Identify which cell holds the provided text, then report its (x, y) central coordinate. 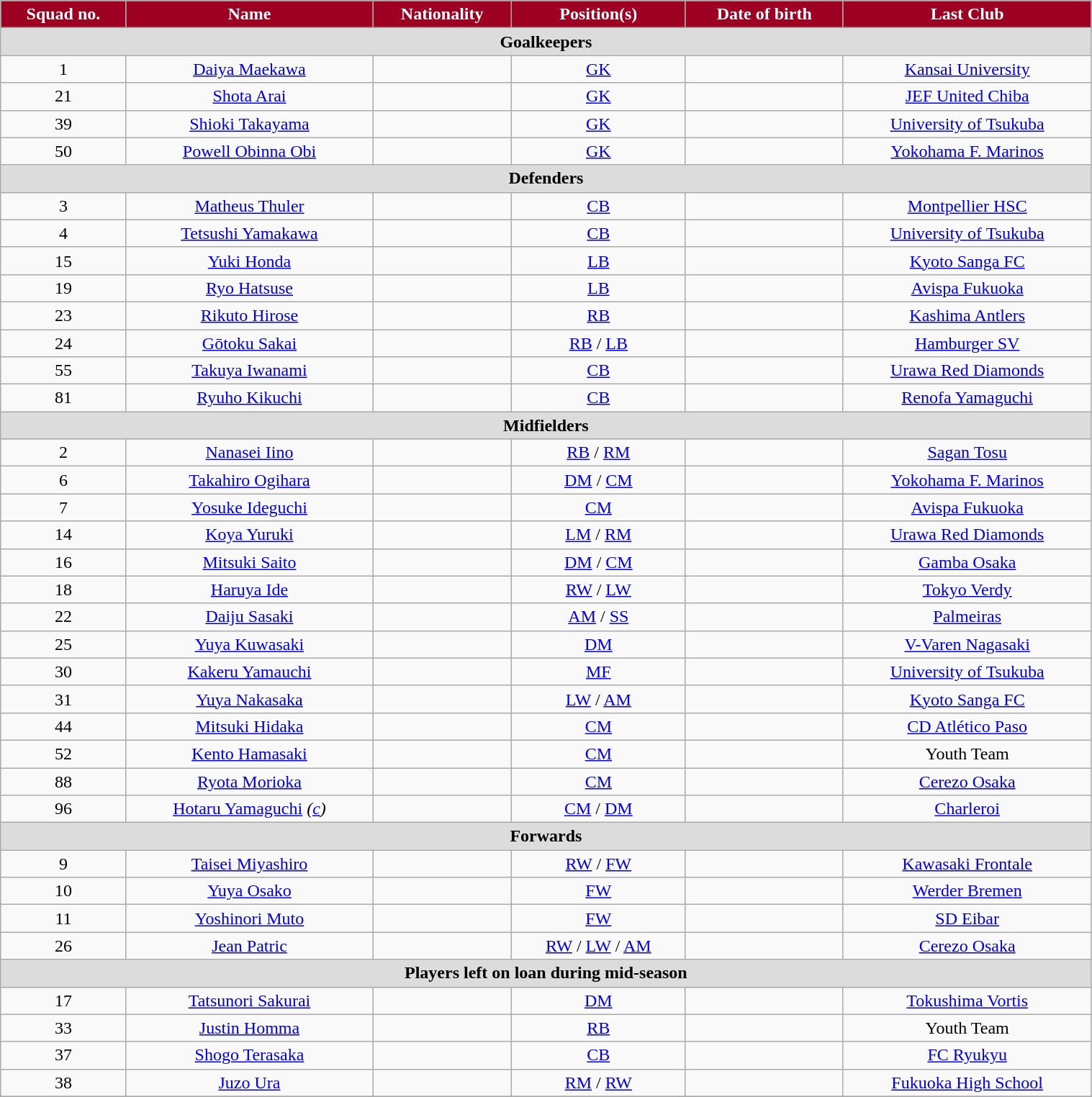
Rikuto Hirose (249, 315)
Shota Arai (249, 96)
Squad no. (63, 14)
Justin Homma (249, 1028)
Tatsunori Sakurai (249, 1001)
33 (63, 1028)
Players left on loan during mid-season (546, 973)
FC Ryukyu (967, 1055)
17 (63, 1001)
1 (63, 69)
14 (63, 535)
Powell Obinna Obi (249, 151)
V-Varen Nagasaki (967, 644)
Mitsuki Saito (249, 562)
Name (249, 14)
Mitsuki Hidaka (249, 726)
50 (63, 151)
37 (63, 1055)
Jean Patric (249, 946)
Tokushima Vortis (967, 1001)
Hotaru Yamaguchi (c) (249, 809)
Werder Bremen (967, 891)
26 (63, 946)
RB / LB (598, 343)
RB / RM (598, 453)
19 (63, 288)
Shogo Terasaka (249, 1055)
16 (63, 562)
Last Club (967, 14)
88 (63, 781)
81 (63, 398)
30 (63, 672)
Taisei Miyashiro (249, 864)
CM / DM (598, 809)
3 (63, 206)
Position(s) (598, 14)
25 (63, 644)
Hamburger SV (967, 343)
Yuya Nakasaka (249, 699)
Date of birth (764, 14)
24 (63, 343)
11 (63, 918)
Yuki Honda (249, 261)
Charleroi (967, 809)
Kashima Antlers (967, 315)
Ryuho Kikuchi (249, 398)
Nanasei Iino (249, 453)
Haruya Ide (249, 590)
22 (63, 617)
Takuya Iwanami (249, 371)
Kakeru Yamauchi (249, 672)
Midfielders (546, 425)
Ryota Morioka (249, 781)
Fukuoka High School (967, 1083)
LW / AM (598, 699)
Nationality (442, 14)
Juzo Ura (249, 1083)
Tetsushi Yamakawa (249, 233)
18 (63, 590)
Sagan Tosu (967, 453)
LM / RM (598, 535)
Daiya Maekawa (249, 69)
Palmeiras (967, 617)
Tokyo Verdy (967, 590)
Defenders (546, 179)
JEF United Chiba (967, 96)
Goalkeepers (546, 42)
Kansai University (967, 69)
52 (63, 754)
Renofa Yamaguchi (967, 398)
Koya Yuruki (249, 535)
Gōtoku Sakai (249, 343)
Forwards (546, 836)
RM / RW (598, 1083)
CD Atlético Paso (967, 726)
Shioki Takayama (249, 124)
Matheus Thuler (249, 206)
10 (63, 891)
Kawasaki Frontale (967, 864)
4 (63, 233)
2 (63, 453)
SD Eibar (967, 918)
31 (63, 699)
55 (63, 371)
Kento Hamasaki (249, 754)
15 (63, 261)
Yuya Osako (249, 891)
RW / FW (598, 864)
MF (598, 672)
96 (63, 809)
Yosuke Ideguchi (249, 507)
RW / LW / AM (598, 946)
AM / SS (598, 617)
21 (63, 96)
6 (63, 480)
Montpellier HSC (967, 206)
Daiju Sasaki (249, 617)
39 (63, 124)
Yuya Kuwasaki (249, 644)
9 (63, 864)
23 (63, 315)
Takahiro Ogihara (249, 480)
Ryo Hatsuse (249, 288)
Gamba Osaka (967, 562)
RW / LW (598, 590)
7 (63, 507)
Yoshinori Muto (249, 918)
38 (63, 1083)
44 (63, 726)
